Pinpoint the cell where the given text exists, returning its [X, Y] midpoint coordinate. 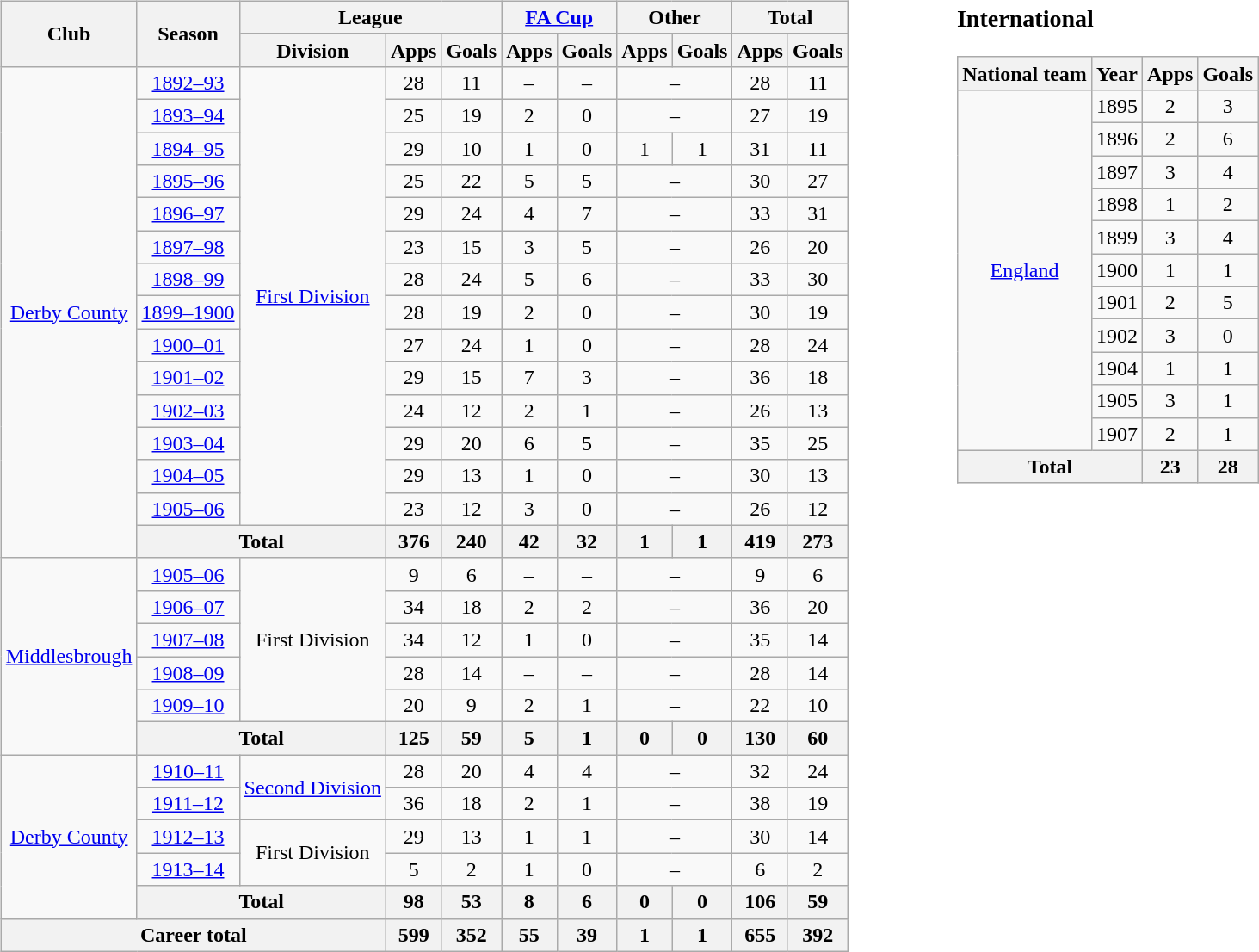
1909–10 [188, 706]
599 [413, 935]
240 [472, 541]
130 [760, 739]
1906–07 [188, 607]
106 [760, 902]
1902 [1117, 336]
125 [413, 739]
1899 [1117, 238]
1905 [1117, 401]
1899–1900 [188, 312]
38 [760, 804]
Other [675, 17]
1898 [1117, 205]
Year [1117, 73]
1907 [1117, 434]
1894–95 [188, 149]
1892–93 [188, 83]
53 [472, 902]
1895–96 [188, 182]
Season [188, 34]
FA Cup [559, 17]
376 [413, 541]
Division [312, 50]
Club [69, 34]
1903–04 [188, 443]
1896–97 [188, 214]
1897 [1117, 172]
273 [818, 541]
1912–13 [188, 837]
55 [529, 935]
Second Division [312, 788]
1911–12 [188, 804]
60 [818, 739]
1913–14 [188, 869]
1897–98 [188, 247]
Career total [193, 935]
39 [587, 935]
1896 [1117, 139]
419 [760, 541]
England [1025, 270]
1893–94 [188, 115]
1901 [1117, 303]
League [370, 17]
1898–99 [188, 280]
352 [472, 935]
1910–11 [188, 771]
392 [818, 935]
1900–01 [188, 345]
1907–08 [188, 640]
National team [1025, 73]
1902–03 [188, 411]
1900 [1117, 270]
42 [529, 541]
655 [760, 935]
1901–02 [188, 378]
Middlesbrough [69, 656]
1904–05 [188, 476]
98 [413, 902]
1895 [1117, 106]
1904 [1117, 368]
8 [529, 902]
1908–09 [188, 672]
